Extract the [X, Y] coordinate from the center of the cell holding the provided text.  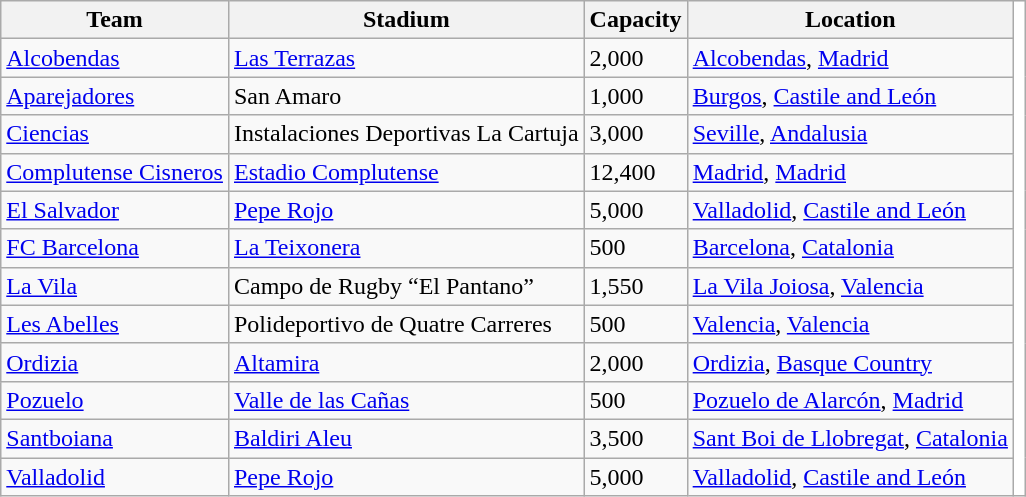
Complutense Cisneros [115, 172]
12,400 [636, 172]
Seville, Andalusia [850, 134]
Pozuelo [115, 400]
Valle de las Cañas [406, 400]
1,000 [636, 96]
Burgos, Castile and León [850, 96]
San Amaro [406, 96]
Valencia, Valencia [850, 324]
Instalaciones Deportivas La Cartuja [406, 134]
Aparejadores [115, 96]
Barcelona, Catalonia [850, 248]
Sant Boi de Llobregat, Catalonia [850, 438]
Santboiana [115, 438]
Location [850, 20]
La Vila [115, 286]
El Salvador [115, 210]
1,550 [636, 286]
Les Abelles [115, 324]
Ciencias [115, 134]
La Teixonera [406, 248]
Ordizia, Basque Country [850, 362]
Alcobendas [115, 58]
La Vila Joiosa, Valencia [850, 286]
3,500 [636, 438]
Polideportivo de Quatre Carreres [406, 324]
3,000 [636, 134]
Team [115, 20]
Capacity [636, 20]
Madrid, Madrid [850, 172]
Valladolid [115, 477]
Baldiri Aleu [406, 438]
Ordizia [115, 362]
Estadio Complutense [406, 172]
FC Barcelona [115, 248]
Alcobendas, Madrid [850, 58]
Las Terrazas [406, 58]
Stadium [406, 20]
Altamira [406, 362]
Pozuelo de Alarcón, Madrid [850, 400]
Campo de Rugby “El Pantano” [406, 286]
